Return (X, Y) of the center of cell containing provided text 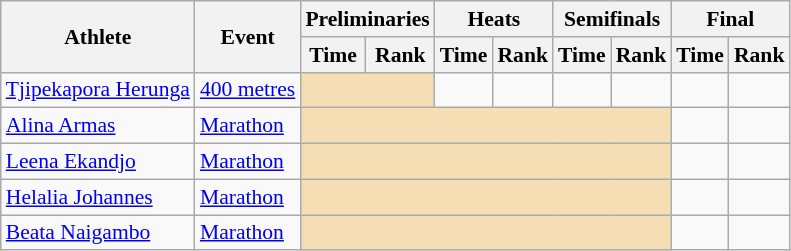
Heats (494, 19)
Semifinals (612, 19)
Helalia Johannes (98, 197)
400 metres (248, 90)
Tjipekapora Herunga (98, 90)
Alina Armas (98, 126)
Event (248, 36)
Final (730, 19)
Leena Ekandjo (98, 162)
Preliminaries (367, 19)
Athlete (98, 36)
Beata Naigambo (98, 233)
